Return the [x, y] coordinate for the center point of the cell that contains the specified text.  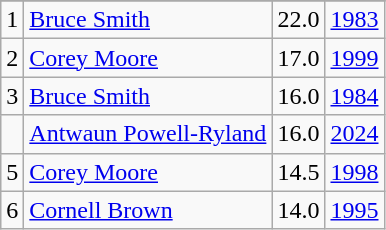
14.0 [298, 210]
14.5 [298, 172]
Cornell Brown [148, 210]
5 [12, 172]
1 [12, 20]
1984 [354, 96]
2 [12, 58]
3 [12, 96]
1999 [354, 58]
1998 [354, 172]
17.0 [298, 58]
1995 [354, 210]
1983 [354, 20]
6 [12, 210]
Antwaun Powell-Ryland [148, 134]
2024 [354, 134]
22.0 [298, 20]
